Detect which cell encompasses the target text, then output its (x, y) center coordinate. 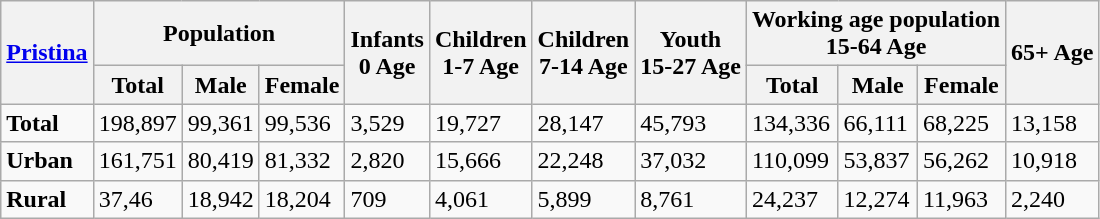
161,751 (138, 161)
134,336 (792, 123)
Population (219, 34)
11,963 (961, 199)
4,061 (480, 199)
Urban (47, 161)
37,032 (691, 161)
68,225 (961, 123)
45,793 (691, 123)
Youth15-27 Age (691, 52)
110,099 (792, 161)
28,147 (584, 123)
19,727 (480, 123)
80,419 (220, 161)
8,761 (691, 199)
198,897 (138, 123)
Working age population15-64 Age (876, 34)
24,237 (792, 199)
53,837 (878, 161)
12,274 (878, 199)
66,111 (878, 123)
99,536 (302, 123)
22,248 (584, 161)
10,918 (1052, 161)
99,361 (220, 123)
2,240 (1052, 199)
2,820 (387, 161)
709 (387, 199)
Children7-14 Age (584, 52)
56,262 (961, 161)
Infants0 Age (387, 52)
13,158 (1052, 123)
18,204 (302, 199)
Pristina (47, 52)
65+ Age (1052, 52)
3,529 (387, 123)
5,899 (584, 199)
Rural (47, 199)
18,942 (220, 199)
Children1-7 Age (480, 52)
37,46 (138, 199)
81,332 (302, 161)
15,666 (480, 161)
